Return the [x, y] coordinate for the center point of the cell that contains the specified text.  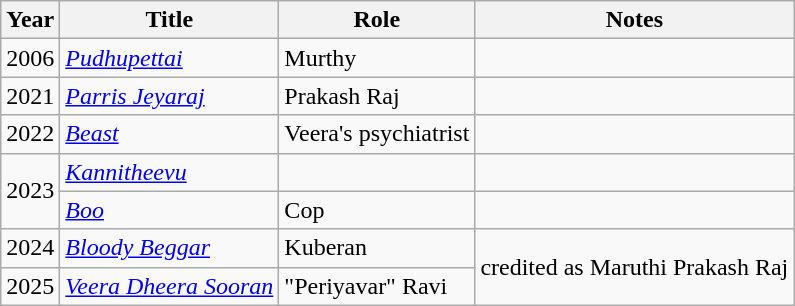
Beast [170, 134]
2024 [30, 248]
credited as Maruthi Prakash Raj [634, 267]
"Periyavar" Ravi [377, 286]
Notes [634, 20]
Boo [170, 210]
Prakash Raj [377, 96]
Veera's psychiatrist [377, 134]
Murthy [377, 58]
Role [377, 20]
2021 [30, 96]
Parris Jeyaraj [170, 96]
Pudhupettai [170, 58]
2025 [30, 286]
Kuberan [377, 248]
Year [30, 20]
Bloody Beggar [170, 248]
2022 [30, 134]
Veera Dheera Sooran [170, 286]
Title [170, 20]
2023 [30, 191]
Cop [377, 210]
Kannitheevu [170, 172]
2006 [30, 58]
